Return the (x, y) coordinate for the center point of the cell that contains the specified text.  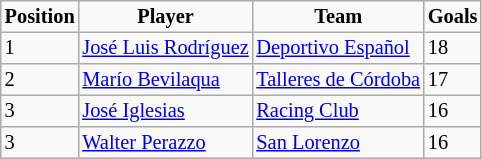
José Luis Rodríguez (165, 48)
Marío Bevilaqua (165, 80)
Walter Perazzo (165, 143)
1 (40, 48)
18 (452, 48)
San Lorenzo (338, 143)
Deportivo Español (338, 48)
Team (338, 17)
Racing Club (338, 111)
2 (40, 80)
Talleres de Córdoba (338, 80)
Player (165, 17)
Position (40, 17)
José Iglesias (165, 111)
Goals (452, 17)
17 (452, 80)
